Locate the cell with the specified text and output its (x, y) center coordinate. 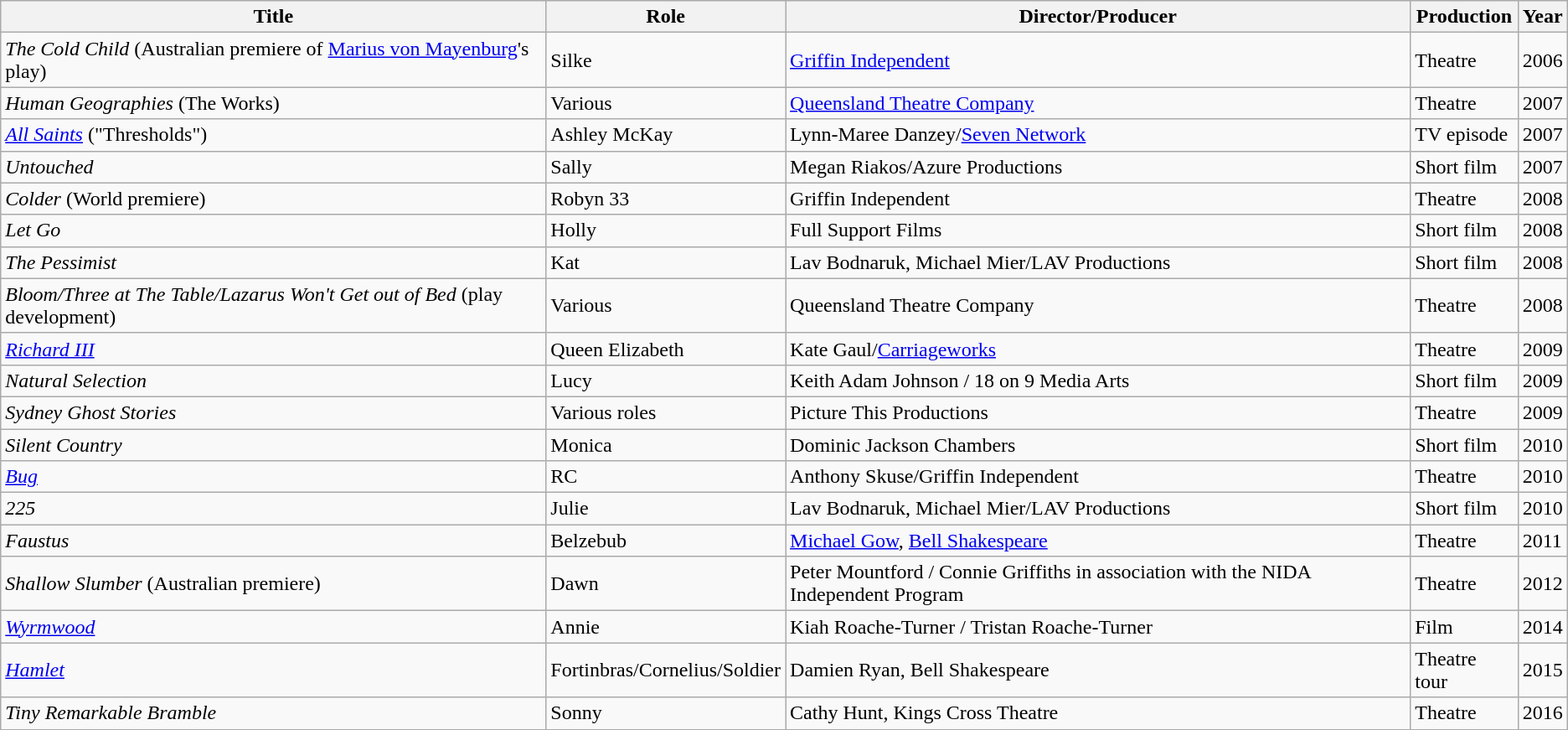
Ashley McKay (666, 135)
Belzebub (666, 541)
Richard III (273, 349)
Lynn-Maree Danzey/Seven Network (1098, 135)
Full Support Films (1098, 230)
Peter Mountford / Connie Griffiths in association with the NIDA Independent Program (1098, 583)
TV episode (1464, 135)
Kat (666, 262)
Director/Producer (1098, 17)
225 (273, 509)
Untouched (273, 167)
All Saints ("Thresholds") (273, 135)
Sally (666, 167)
Natural Selection (273, 381)
Silent Country (273, 445)
Various roles (666, 412)
Year (1543, 17)
RC (666, 477)
2014 (1543, 627)
2012 (1543, 583)
Kate Gaul/Carriageworks (1098, 349)
Queen Elizabeth (666, 349)
Robyn 33 (666, 199)
Kiah Roache-Turner / Tristan Roache-Turner (1098, 627)
Annie (666, 627)
Role (666, 17)
The Pessimist (273, 262)
Picture This Productions (1098, 412)
Sydney Ghost Stories (273, 412)
Julie (666, 509)
Title (273, 17)
Michael Gow, Bell Shakespeare (1098, 541)
The Cold Child (Australian premiere of Marius von Mayenburg's play) (273, 60)
2006 (1543, 60)
Megan Riakos/Azure Productions (1098, 167)
Fortinbras/Cornelius/Soldier (666, 670)
Monica (666, 445)
Bloom/Three at The Table/Lazarus Won't Get out of Bed (play development) (273, 305)
2016 (1543, 713)
Keith Adam Johnson / 18 on 9 Media Arts (1098, 381)
Lucy (666, 381)
Sonny (666, 713)
Dawn (666, 583)
Silke (666, 60)
Colder (World premiere) (273, 199)
Damien Ryan, Bell Shakespeare (1098, 670)
Shallow Slumber (Australian premiere) (273, 583)
Human Geographies (The Works) (273, 103)
Dominic Jackson Chambers (1098, 445)
2011 (1543, 541)
Holly (666, 230)
2015 (1543, 670)
Faustus (273, 541)
Tiny Remarkable Bramble (273, 713)
Film (1464, 627)
Theatre tour (1464, 670)
Hamlet (273, 670)
Cathy Hunt, Kings Cross Theatre (1098, 713)
Let Go (273, 230)
Production (1464, 17)
Bug (273, 477)
Anthony Skuse/Griffin Independent (1098, 477)
Wyrmwood (273, 627)
